From the cell containing the given text, extract its center point as [x, y] coordinate. 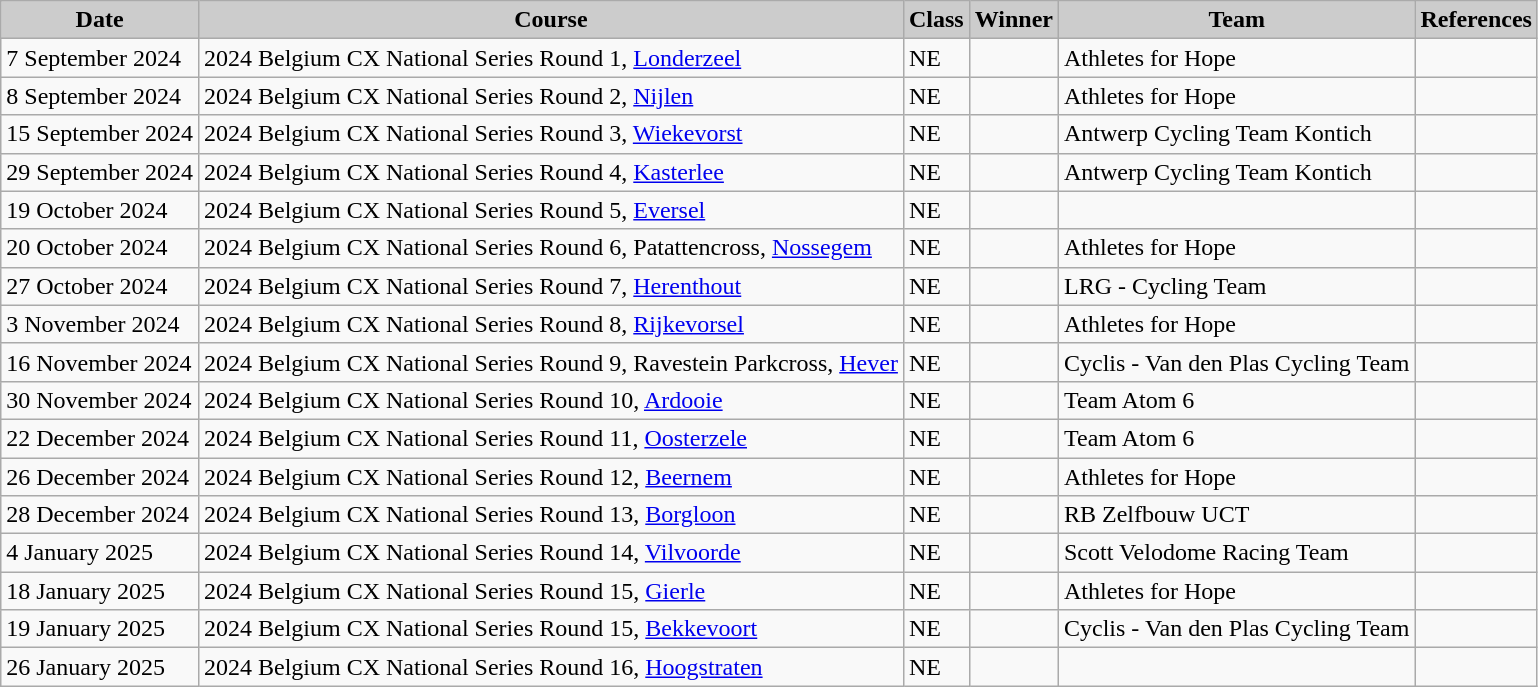
28 December 2024 [100, 515]
2024 Belgium CX National Series Round 7, Herenthout [550, 286]
7 September 2024 [100, 58]
19 January 2025 [100, 629]
Date [100, 20]
26 January 2025 [100, 667]
26 December 2024 [100, 477]
2024 Belgium CX National Series Round 11, Oosterzele [550, 438]
2024 Belgium CX National Series Round 5, Eversel [550, 210]
2024 Belgium CX National Series Round 4, Kasterlee [550, 172]
2024 Belgium CX National Series Round 9, Ravestein Parkcross, Hever [550, 362]
References [1476, 20]
2024 Belgium CX National Series Round 3, Wiekevorst [550, 134]
Class [936, 20]
30 November 2024 [100, 400]
2024 Belgium CX National Series Round 13, Borgloon [550, 515]
2024 Belgium CX National Series Round 14, Vilvoorde [550, 553]
2024 Belgium CX National Series Round 8, Rijkevorsel [550, 324]
2024 Belgium CX National Series Round 12, Beernem [550, 477]
19 October 2024 [100, 210]
29 September 2024 [100, 172]
2024 Belgium CX National Series Round 16, Hoogstraten [550, 667]
8 September 2024 [100, 96]
16 November 2024 [100, 362]
20 October 2024 [100, 248]
Course [550, 20]
27 October 2024 [100, 286]
Scott Velodome Racing Team [1236, 553]
Team [1236, 20]
RB Zelfbouw UCT [1236, 515]
LRG - Cycling Team [1236, 286]
Winner [1014, 20]
4 January 2025 [100, 553]
2024 Belgium CX National Series Round 1, Londerzeel [550, 58]
3 November 2024 [100, 324]
15 September 2024 [100, 134]
18 January 2025 [100, 591]
22 December 2024 [100, 438]
2024 Belgium CX National Series Round 2, Nijlen [550, 96]
2024 Belgium CX National Series Round 15, Gierle [550, 591]
2024 Belgium CX National Series Round 15, Bekkevoort [550, 629]
2024 Belgium CX National Series Round 10, Ardooie [550, 400]
2024 Belgium CX National Series Round 6, Patattencross, Nossegem [550, 248]
